For the text-containing cell, return its midpoint in (X, Y) coordinate format. 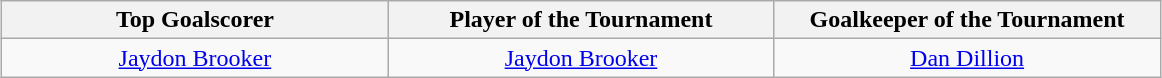
Dan Dillion (967, 58)
Top Goalscorer (195, 20)
Player of the Tournament (581, 20)
Goalkeeper of the Tournament (967, 20)
